Search for the cell housing the specified text and yield its [x, y] center coordinate. 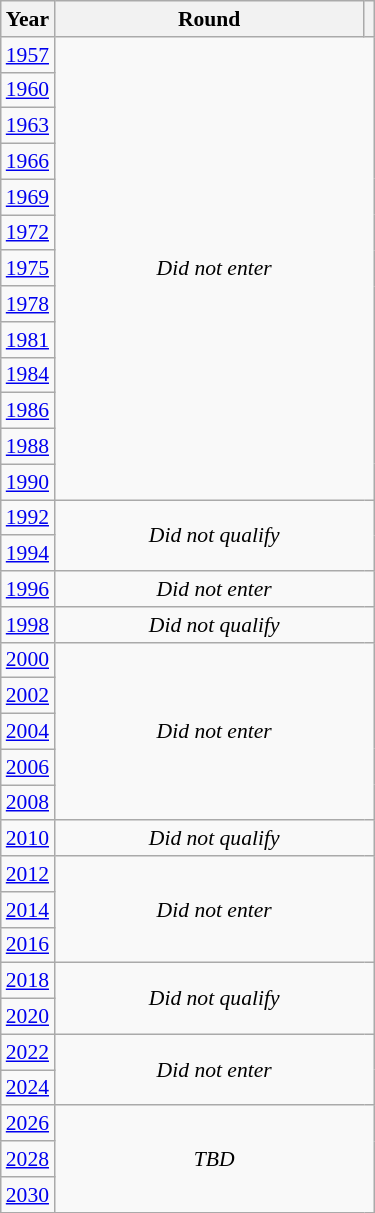
2012 [28, 874]
1972 [28, 233]
2000 [28, 660]
1988 [28, 447]
2010 [28, 839]
1998 [28, 625]
1975 [28, 269]
2008 [28, 803]
1978 [28, 304]
1992 [28, 518]
1984 [28, 375]
1996 [28, 589]
2006 [28, 767]
1994 [28, 554]
1957 [28, 55]
1986 [28, 411]
1990 [28, 482]
1969 [28, 197]
Year [28, 19]
1960 [28, 90]
2022 [28, 1052]
1981 [28, 340]
2020 [28, 1017]
2028 [28, 1159]
Round [209, 19]
TBD [214, 1160]
2016 [28, 945]
2026 [28, 1124]
2014 [28, 910]
1963 [28, 126]
2030 [28, 1195]
2024 [28, 1088]
2004 [28, 732]
1966 [28, 162]
2002 [28, 696]
2018 [28, 981]
